Capture the cell that displays the provided text and extract its (X, Y) central coordinate. 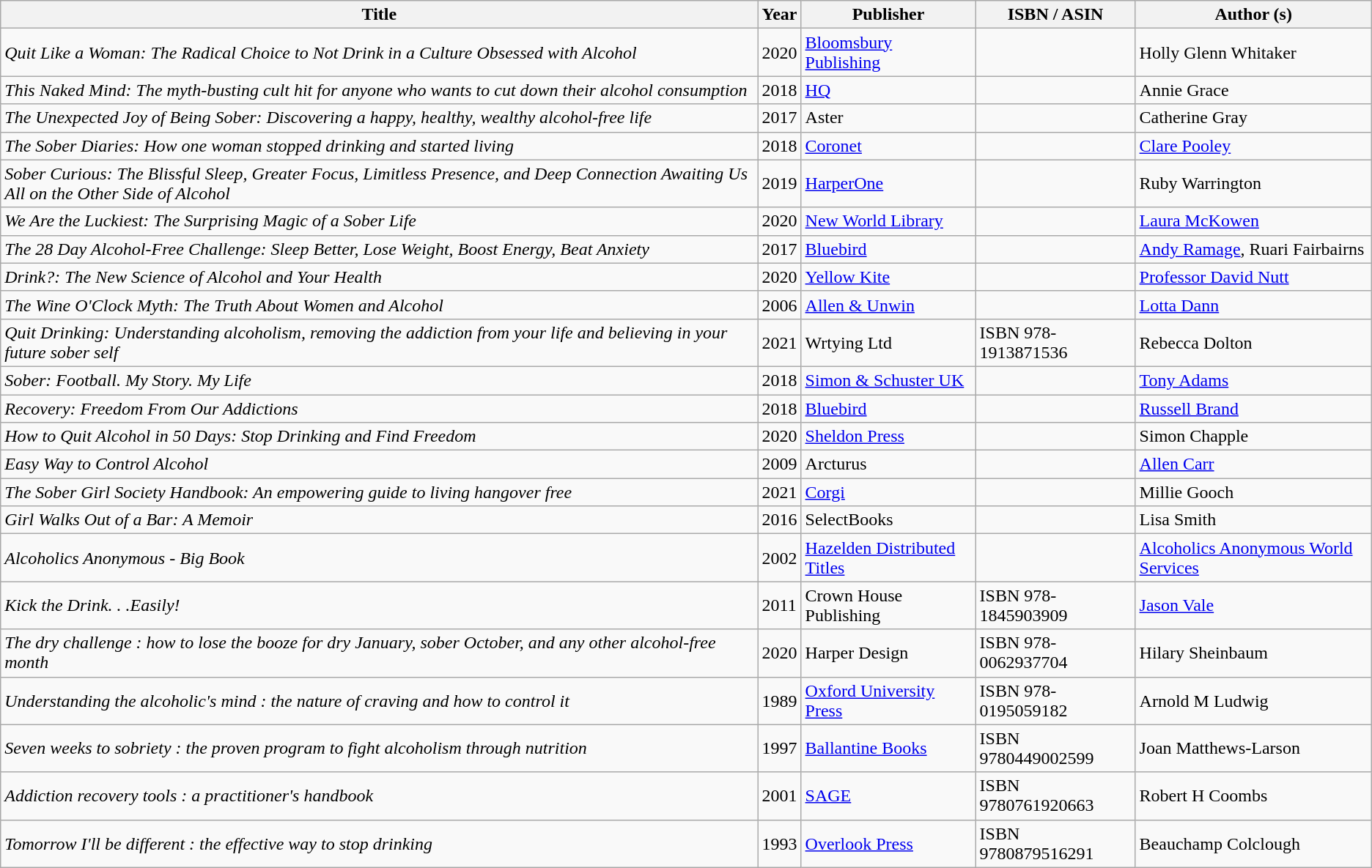
Quit Drinking: Understanding alcoholism, removing the addiction from your life and believing in your future sober self (380, 343)
Tony Adams (1253, 380)
ISBN 978-1845903909 (1055, 605)
Corgi (888, 492)
Hilary Sheinbaum (1253, 653)
Beauchamp Colclough (1253, 844)
The Unexpected Joy of Being Sober: Discovering a happy, healthy, wealthy alcohol-free life (380, 118)
Hazelden Distributed Titles (888, 558)
HarperOne (888, 183)
Addiction recovery tools : a practitioner's handbook (380, 795)
1989 (780, 700)
Holly Glenn Whitaker (1253, 53)
2002 (780, 558)
Seven weeks to sobriety : the proven program to fight alcoholism through nutrition (380, 749)
ISBN 978-1913871536 (1055, 343)
ISBN 9780761920663 (1055, 795)
Clare Pooley (1253, 146)
2011 (780, 605)
The 28 Day Alcohol-Free Challenge: Sleep Better, Lose Weight, Boost Energy, Beat Anxiety (380, 249)
The Wine O'Clock Myth: The Truth About Women and Alcohol (380, 305)
Jason Vale (1253, 605)
Sober: Football. My Story. My Life (380, 380)
Harper Design (888, 653)
Ruby Warrington (1253, 183)
Laura McKowen (1253, 221)
Author (s) (1253, 15)
ISBN / ASIN (1055, 15)
Understanding the alcoholic's mind : the nature of craving and how to control it (380, 700)
Simon Chapple (1253, 437)
SelectBooks (888, 520)
Oxford University Press (888, 700)
Girl Walks Out of a Bar: A Memoir (380, 520)
Ballantine Books (888, 749)
ISBN 9780879516291 (1055, 844)
Russell Brand (1253, 408)
This Naked Mind: The myth-busting cult hit for anyone who wants to cut down their alcohol consumption (380, 90)
Arnold M Ludwig (1253, 700)
We Are the Luckiest: The Surprising Magic of a Sober Life (380, 221)
Quit Like a Woman: The Radical Choice to Not Drink in a Culture Obsessed with Alcohol (380, 53)
Andy Ramage, Ruari Fairbairns (1253, 249)
The Sober Diaries: How one woman stopped drinking and started living (380, 146)
The dry challenge : how to lose the booze for dry January, sober October, and any other alcohol-free month (380, 653)
Wrtying Ltd (888, 343)
Rebecca Dolton (1253, 343)
Sober Curious: The Blissful Sleep, Greater Focus, Limitless Presence, and Deep Connection Awaiting Us All on the Other Side of Alcohol (380, 183)
Joan Matthews-Larson (1253, 749)
HQ (888, 90)
New World Library (888, 221)
Year (780, 15)
Title (380, 15)
Simon & Schuster UK (888, 380)
Aster (888, 118)
Coronet (888, 146)
Kick the Drink. . .Easily! (380, 605)
Alcoholics Anonymous - Big Book (380, 558)
SAGE (888, 795)
Yellow Kite (888, 277)
ISBN 9780449002599 (1055, 749)
Bloomsbury Publishing (888, 53)
2006 (780, 305)
Lotta Dann (1253, 305)
Allen & Unwin (888, 305)
1993 (780, 844)
Sheldon Press (888, 437)
How to Quit Alcohol in 50 Days: Stop Drinking and Find Freedom (380, 437)
2001 (780, 795)
Catherine Gray (1253, 118)
Allen Carr (1253, 464)
Crown House Publishing (888, 605)
Robert H Coombs (1253, 795)
Recovery: Freedom From Our Addictions (380, 408)
Alcoholics Anonymous World Services (1253, 558)
2019 (780, 183)
The Sober Girl Society Handbook: An empowering guide to living hangover free (380, 492)
2016 (780, 520)
Arcturus (888, 464)
Professor David Nutt (1253, 277)
Overlook Press (888, 844)
ISBN 978-0062937704 (1055, 653)
Annie Grace (1253, 90)
Drink?: The New Science of Alcohol and Your Health (380, 277)
2009 (780, 464)
1997 (780, 749)
ISBN 978-0195059182 (1055, 700)
Easy Way to Control Alcohol (380, 464)
Millie Gooch (1253, 492)
Publisher (888, 15)
Lisa Smith (1253, 520)
Tomorrow I'll be different : the effective way to stop drinking (380, 844)
